Pinpoint the cell where the given text exists, returning its [X, Y] midpoint coordinate. 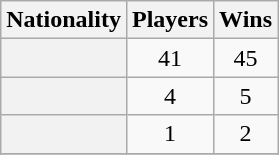
2 [246, 134]
41 [170, 58]
45 [246, 58]
5 [246, 96]
4 [170, 96]
Players [170, 20]
1 [170, 134]
Wins [246, 20]
Nationality [64, 20]
